Find where the given text appears and provide that cell's center as [X, Y] coordinate. 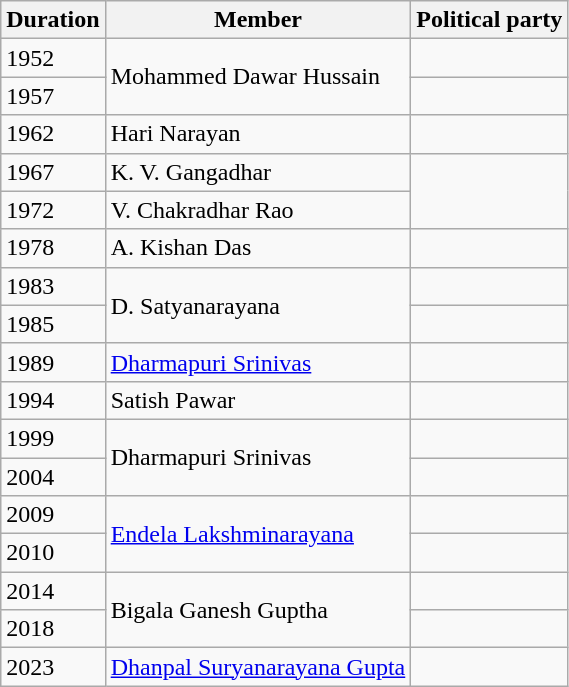
Satish Pawar [258, 400]
K. V. Gangadhar [258, 172]
1962 [53, 134]
1989 [53, 362]
Hari Narayan [258, 134]
V. Chakradhar Rao [258, 210]
1972 [53, 210]
2014 [53, 591]
2009 [53, 515]
Member [258, 20]
1985 [53, 324]
1978 [53, 248]
1983 [53, 286]
1957 [53, 96]
Political party [490, 20]
1999 [53, 438]
D. Satyanarayana [258, 305]
1967 [53, 172]
Duration [53, 20]
A. Kishan Das [258, 248]
2004 [53, 477]
2010 [53, 553]
Dhanpal Suryanarayana Gupta [258, 667]
1952 [53, 58]
1994 [53, 400]
Bigala Ganesh Guptha [258, 610]
2023 [53, 667]
Endela Lakshminarayana [258, 534]
Mohammed Dawar Hussain [258, 77]
2018 [53, 629]
